Determine the [x, y] coordinate at the center of the cell enclosing the given text.  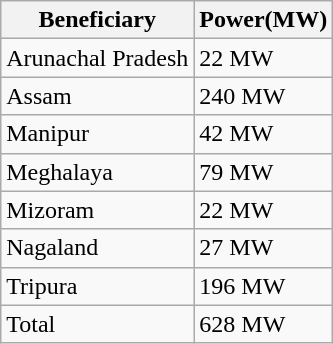
79 MW [264, 172]
Mizoram [98, 210]
42 MW [264, 134]
Nagaland [98, 248]
27 MW [264, 248]
Assam [98, 96]
Manipur [98, 134]
Meghalaya [98, 172]
Tripura [98, 286]
Arunachal Pradesh [98, 58]
196 MW [264, 286]
Power(MW) [264, 20]
240 MW [264, 96]
Total [98, 324]
628 MW [264, 324]
Beneficiary [98, 20]
